Determine the (x, y) coordinate at the center of the cell enclosing the given text.  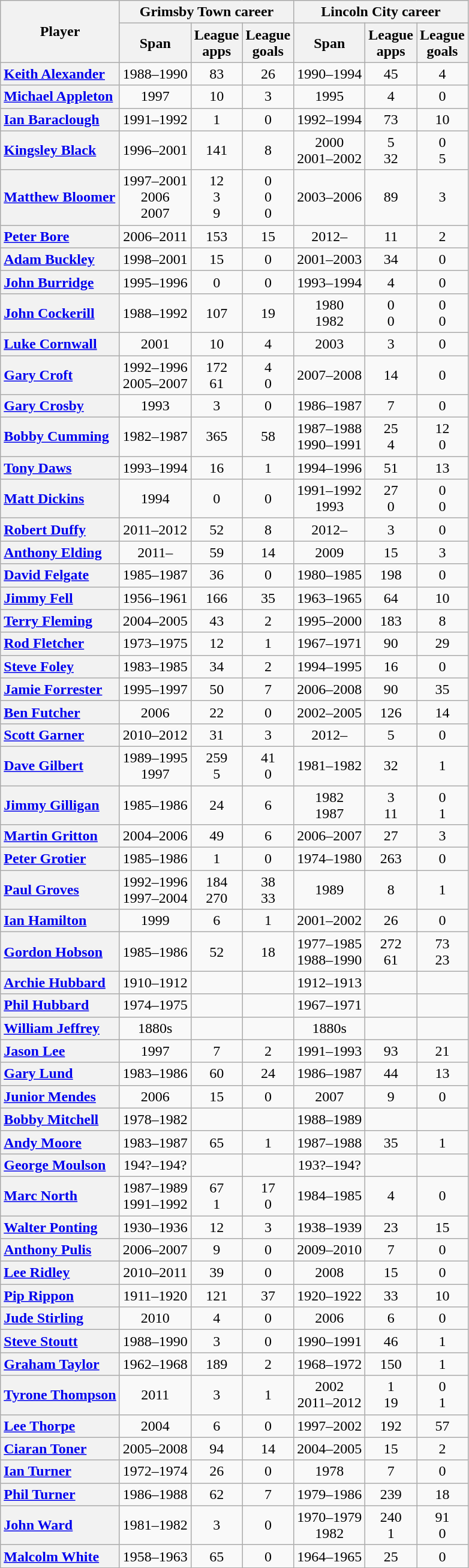
141 (217, 150)
1994–1995 (330, 666)
1989–19951997 (155, 765)
17261 (217, 374)
1995–2000 (330, 621)
Grimsby Town career (206, 12)
1997–2002 (330, 1426)
William Jeffrey (60, 1028)
11 (391, 236)
1970–19791982 (330, 1525)
62 (217, 1494)
Junior Mendes (60, 1097)
1986–1988 (155, 1494)
Adam Buckley (60, 259)
1974–1980 (330, 859)
94 (217, 1449)
1994 (155, 499)
263 (391, 859)
1987–19891991–1992 (155, 1196)
1989 (330, 890)
194?–194? (155, 1165)
2011– (155, 552)
Jimmy Gilligan (60, 805)
1996–2001 (155, 150)
1983–1986 (155, 1074)
170 (268, 1196)
Malcolm White (60, 1556)
Steve Foley (60, 666)
126 (391, 712)
Tyrone Thompson (60, 1395)
2001–2002 (330, 921)
1990–1991 (330, 1341)
Archie Hubbard (60, 983)
21 (443, 1051)
2001–2003 (330, 259)
Phil Hubbard (60, 1005)
Scott Garner (60, 735)
1920–1922 (330, 1296)
57 (443, 1426)
2010–2011 (155, 1273)
3833 (268, 890)
7323 (443, 951)
Gary Lund (60, 1074)
410 (268, 765)
Lee Ridley (60, 1273)
189 (217, 1364)
Bobby Cumming (60, 437)
Ian Hamilton (60, 921)
1962–1968 (155, 1364)
33 (391, 1296)
Tony Daws (60, 468)
2008 (330, 1273)
20002001–2002 (330, 150)
Ian Turner (60, 1471)
119 (391, 1395)
Jude Stirling (60, 1318)
Jamie Forrester (60, 689)
2002–2005 (330, 712)
1974–1975 (155, 1005)
Ciaran Toner (60, 1449)
19801982 (330, 313)
23 (391, 1227)
2595 (217, 765)
1239 (217, 197)
60 (217, 1074)
Paul Groves (60, 890)
1968–1972 (330, 1364)
1964–1965 (330, 1556)
1973–1975 (155, 644)
Matt Dickins (60, 499)
2006–2011 (155, 236)
Pip Rippon (60, 1296)
2004 (155, 1426)
270 (391, 499)
Lincoln City career (381, 12)
Peter Bore (60, 236)
184270 (217, 890)
Luke Cornwall (60, 344)
671 (217, 1196)
Anthony Pulis (60, 1250)
2006–2008 (330, 689)
192 (391, 1426)
Michael Appleton (60, 97)
44 (391, 1074)
198 (391, 575)
1978 (330, 1471)
58 (268, 437)
51 (391, 468)
22 (217, 712)
1938–1939 (330, 1227)
1983–1987 (155, 1142)
1988–1989 (330, 1119)
120 (443, 437)
2010 (155, 1318)
Matthew Bloomer (60, 197)
49 (217, 836)
166 (217, 598)
05 (443, 150)
Gary Crosby (60, 406)
2004–2006 (155, 836)
2011 (155, 1395)
2003–2006 (330, 197)
83 (217, 74)
1992–1994 (330, 119)
1910–1912 (155, 983)
Terry Fleming (60, 621)
2011–2012 (155, 530)
1987–1988 (330, 1142)
1997–200120062007 (155, 197)
2401 (391, 1525)
Martin Gritton (60, 836)
Marc North (60, 1196)
93 (391, 1051)
150 (391, 1364)
1998–2001 (155, 259)
John Cockerill (60, 313)
Andy Moore (60, 1142)
183 (391, 621)
2007 (330, 1097)
64 (391, 598)
Jason Lee (60, 1051)
000 (268, 197)
31 (217, 735)
910 (443, 1525)
50 (217, 689)
Keith Alexander (60, 74)
1911–1920 (155, 1296)
1992–19961997–2004 (155, 890)
1982–1987 (155, 437)
Peter Grotier (60, 859)
59 (217, 552)
19 (268, 313)
45 (391, 74)
29 (443, 644)
365 (217, 437)
1999 (155, 921)
2009–2010 (330, 1250)
Rod Fletcher (60, 644)
1977–19851988–1990 (330, 951)
2003 (330, 344)
20022011–2012 (330, 1395)
1963–1965 (330, 598)
2005–2008 (155, 1449)
Kingsley Black (60, 150)
1983–1985 (155, 666)
121 (217, 1296)
1930–1936 (155, 1227)
107 (217, 313)
1958–1963 (155, 1556)
Ben Futcher (60, 712)
32 (391, 765)
153 (217, 236)
239 (391, 1494)
1978–1982 (155, 1119)
1991–19921993 (330, 499)
1995–1996 (155, 282)
1985–1987 (155, 575)
254 (391, 437)
George Moulson (60, 1165)
Player (60, 31)
1992–19962005–2007 (155, 374)
David Felgate (60, 575)
5 (391, 735)
Jimmy Fell (60, 598)
1990–1994 (330, 74)
2007–2008 (330, 374)
27 (391, 836)
John Burridge (60, 282)
532 (391, 150)
Anthony Elding (60, 552)
1979–1986 (330, 1494)
37 (268, 1296)
1956–1961 (155, 598)
Ian Baraclough (60, 119)
1988–1992 (155, 313)
46 (391, 1341)
Dave Gilbert (60, 765)
27261 (391, 951)
19821987 (330, 805)
36 (217, 575)
2010–2012 (155, 735)
Phil Turner (60, 1494)
40 (268, 374)
1991–1992 (155, 119)
1972–1974 (155, 1471)
311 (391, 805)
Bobby Mitchell (60, 1119)
Lee Thorpe (60, 1426)
Walter Ponting (60, 1227)
2009 (330, 552)
1994–1996 (330, 468)
Gary Croft (60, 374)
1980–1985 (330, 575)
1912–1913 (330, 983)
1991–1993 (330, 1051)
1995–1997 (155, 689)
Graham Taylor (60, 1364)
193?–194? (330, 1165)
73 (391, 119)
John Ward (60, 1525)
1993 (155, 406)
Steve Stoutt (60, 1341)
1984–1985 (330, 1196)
43 (217, 621)
Gordon Hobson (60, 951)
2001 (155, 344)
39 (217, 1273)
Robert Duffy (60, 530)
25 (391, 1556)
89 (391, 197)
1995 (330, 97)
1987–19881990–1991 (330, 437)
